Locate the cell with the specified text and output its [X, Y] center coordinate. 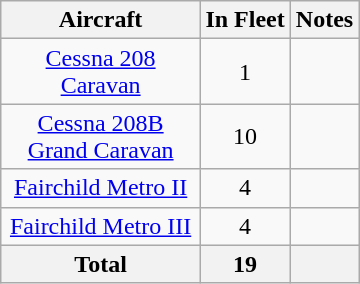
Aircraft [100, 20]
10 [245, 136]
Fairchild Metro III [100, 226]
Total [100, 264]
19 [245, 264]
Cessna 208B Grand Caravan [100, 136]
Notes [324, 20]
Cessna 208 Caravan [100, 72]
1 [245, 72]
Fairchild Metro II [100, 188]
In Fleet [245, 20]
